Pinpoint the cell where the given text exists, returning its [x, y] midpoint coordinate. 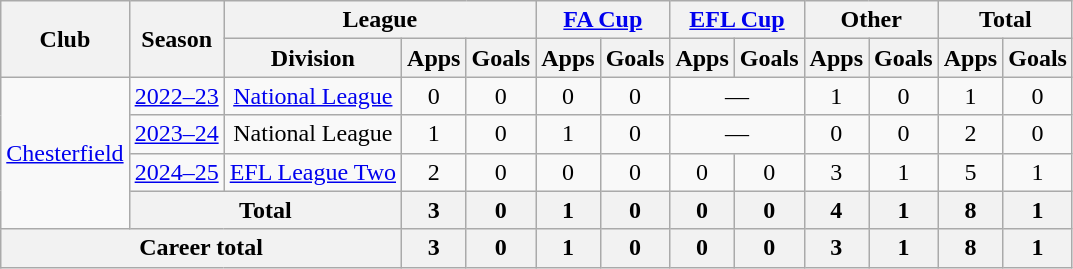
5 [970, 172]
2023–24 [176, 134]
Club [65, 39]
Chesterfield [65, 153]
Season [176, 39]
Career total [202, 248]
2024–25 [176, 172]
EFL Cup [737, 20]
4 [836, 210]
Division [312, 58]
League [380, 20]
FA Cup [603, 20]
Other [871, 20]
2022–23 [176, 96]
EFL League Two [312, 172]
